Locate the cell with the specified text and output its (x, y) center coordinate. 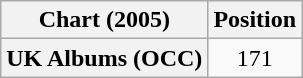
171 (255, 58)
Position (255, 20)
Chart (2005) (104, 20)
UK Albums (OCC) (104, 58)
